Identify which cell holds the provided text, then report its (x, y) central coordinate. 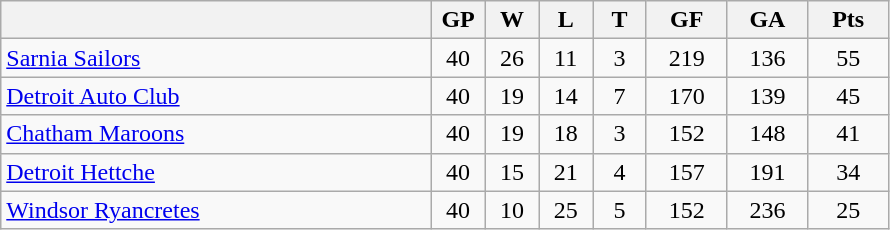
191 (768, 172)
Chatham Maroons (216, 134)
157 (686, 172)
L (566, 20)
170 (686, 96)
219 (686, 58)
4 (620, 172)
Pts (848, 20)
7 (620, 96)
41 (848, 134)
18 (566, 134)
45 (848, 96)
GP (458, 20)
GF (686, 20)
11 (566, 58)
139 (768, 96)
21 (566, 172)
148 (768, 134)
136 (768, 58)
W (512, 20)
Detroit Auto Club (216, 96)
GA (768, 20)
14 (566, 96)
34 (848, 172)
Sarnia Sailors (216, 58)
10 (512, 210)
26 (512, 58)
5 (620, 210)
Windsor Ryancretes (216, 210)
236 (768, 210)
15 (512, 172)
55 (848, 58)
Detroit Hettche (216, 172)
T (620, 20)
